Detect which cell encompasses the target text, then output its [x, y] center coordinate. 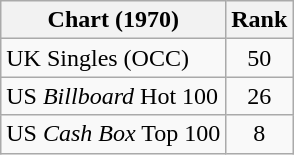
Rank [260, 20]
Chart (1970) [114, 20]
26 [260, 96]
US Cash Box Top 100 [114, 134]
8 [260, 134]
UK Singles (OCC) [114, 58]
50 [260, 58]
US Billboard Hot 100 [114, 96]
